Capture the cell that displays the provided text and extract its [x, y] central coordinate. 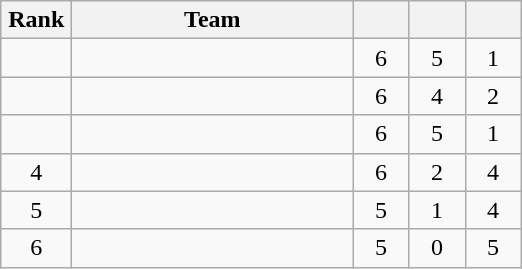
Rank [36, 20]
Team [212, 20]
0 [437, 248]
